Return the (x, y) coordinate for the center point of the cell that contains the specified text.  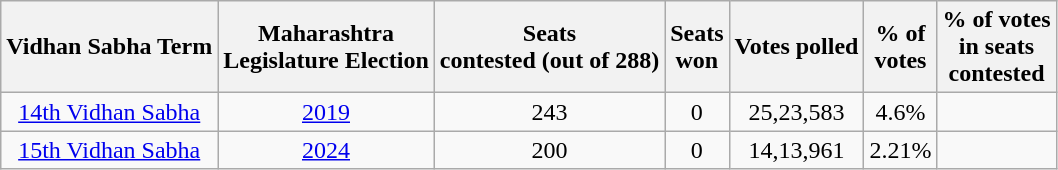
% ofvotes (900, 47)
2024 (326, 150)
MaharashtraLegislature Election (326, 47)
15th Vidhan Sabha (110, 150)
4.6% (900, 112)
2019 (326, 112)
Seatscontested (out of 288) (549, 47)
243 (549, 112)
14th Vidhan Sabha (110, 112)
Votes polled (796, 47)
200 (549, 150)
Vidhan Sabha Term (110, 47)
25,23,583 (796, 112)
2.21% (900, 150)
Seatswon (697, 47)
14,13,961 (796, 150)
% of votes in seats contested (996, 47)
